Extract the (X, Y) coordinate from the center of the cell holding the provided text.  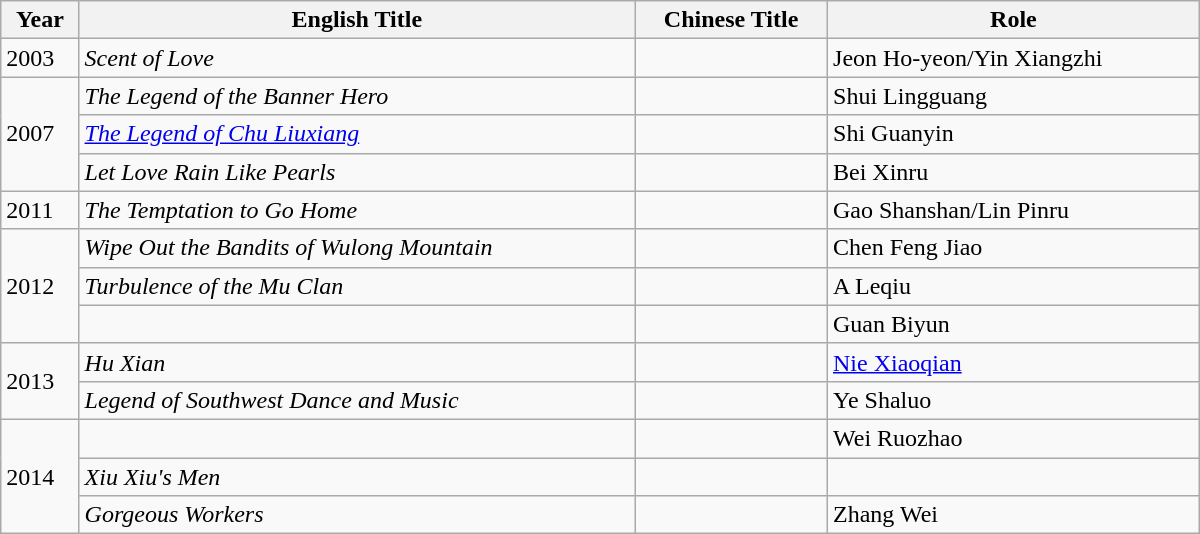
Zhang Wei (1014, 515)
The Legend of Chu Liuxiang (357, 134)
Scent of Love (357, 58)
Role (1014, 20)
Jeon Ho-yeon/Yin Xiangzhi (1014, 58)
Wipe Out the Bandits of Wulong Mountain (357, 248)
2007 (40, 134)
2013 (40, 381)
2011 (40, 210)
The Legend of the Banner Hero (357, 96)
A Leqiu (1014, 286)
Shui Lingguang (1014, 96)
2003 (40, 58)
Wei Ruozhao (1014, 438)
Xiu Xiu's Men (357, 477)
2014 (40, 476)
Bei Xinru (1014, 172)
Ye Shaluo (1014, 400)
Guan Biyun (1014, 324)
Legend of Southwest Dance and Music (357, 400)
Year (40, 20)
Hu Xian (357, 362)
The Temptation to Go Home (357, 210)
Gorgeous Workers (357, 515)
English Title (357, 20)
Chen Feng Jiao (1014, 248)
Gao Shanshan/Lin Pinru (1014, 210)
Nie Xiaoqian (1014, 362)
Chinese Title (732, 20)
2012 (40, 286)
Shi Guanyin (1014, 134)
Turbulence of the Mu Clan (357, 286)
Let Love Rain Like Pearls (357, 172)
